Output the [x, y] coordinate of the center of the cell containing the given text.  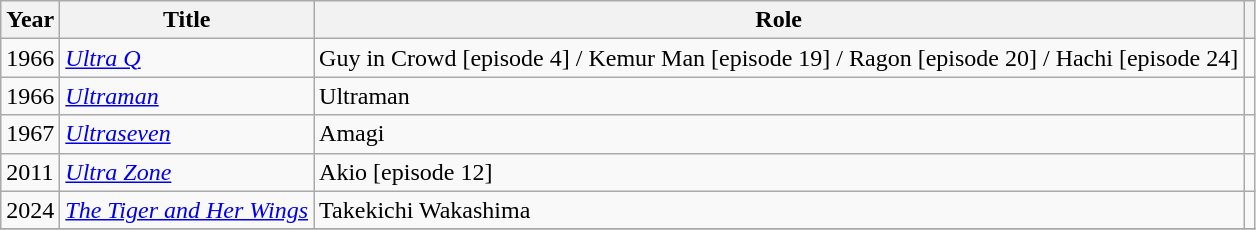
Role [779, 20]
2011 [30, 172]
Title [187, 20]
Guy in Crowd [episode 4] / Kemur Man [episode 19] / Ragon [episode 20] / Hachi [episode 24] [779, 58]
Akio [episode 12] [779, 172]
Ultra Zone [187, 172]
1967 [30, 134]
2024 [30, 210]
Amagi [779, 134]
Year [30, 20]
Ultraseven [187, 134]
The Tiger and Her Wings [187, 210]
Takekichi Wakashima [779, 210]
Ultra Q [187, 58]
